Search for the cell housing the specified text and yield its [X, Y] center coordinate. 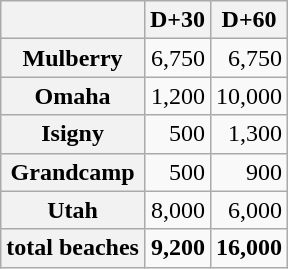
1,200 [177, 96]
1,300 [250, 134]
D+60 [250, 20]
D+30 [177, 20]
Grandcamp [73, 172]
10,000 [250, 96]
900 [250, 172]
Mulberry [73, 58]
Omaha [73, 96]
8,000 [177, 210]
Utah [73, 210]
Isigny [73, 134]
total beaches [73, 248]
16,000 [250, 248]
9,200 [177, 248]
6,000 [250, 210]
